Search for the cell housing the specified text and yield its [x, y] center coordinate. 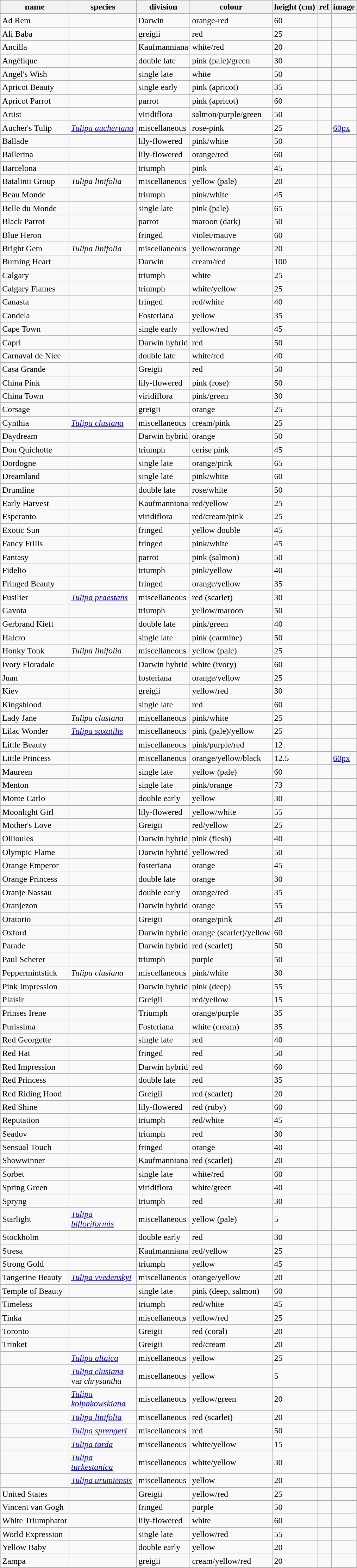
pink (deep) [231, 986]
Strong Gold [35, 1264]
ref [324, 7]
violet/mauve [231, 235]
pink (pale)/yellow [231, 731]
Tulipa bifloriformis [103, 1219]
Reputation [35, 1120]
pink (carmine) [231, 638]
Gerbrand Kieft [35, 624]
Tulipa kolpakowskiana [103, 1399]
Ivory Floradale [35, 664]
pink/orange [231, 785]
Tulipa saxatilis [103, 731]
Artist [35, 114]
China Town [35, 396]
Maureen [35, 771]
Vincent van Gogh [35, 1507]
Tangerine Beauty [35, 1278]
Drumline [35, 490]
Olympic Flame [35, 852]
Spryng [35, 1201]
Cynthia [35, 423]
yellow/orange [231, 248]
Ad Rem [35, 20]
100 [295, 262]
Beau Monde [35, 195]
Angel's Wish [35, 74]
cream/red [231, 262]
name [35, 7]
orange/purple [231, 1013]
Tulipa clusiana var chrysantha [103, 1376]
Little Beauty [35, 745]
Seadov [35, 1134]
Temple of Beauty [35, 1291]
Exotic Sun [35, 530]
Calgary Flames [35, 289]
species [103, 7]
Blue Heron [35, 235]
Red Shine [35, 1107]
Tinka [35, 1318]
Tulipa altaica [103, 1358]
Black Parrot [35, 222]
Apricot Beauty [35, 87]
pink (flesh) [231, 839]
yellow double [231, 530]
Calgary [35, 275]
Purissima [35, 1027]
Lilac Wonder [35, 731]
red/cream [231, 1345]
pink [231, 168]
image [344, 7]
Red Riding Hood [35, 1094]
Prinses Irene [35, 1013]
pink (pale)/green [231, 61]
Tulipa praestans [103, 597]
Oranjezon [35, 906]
salmon/purple/green [231, 114]
Halcro [35, 638]
Capri [35, 342]
orange-red [231, 20]
pink (pale) [231, 208]
Timeless [35, 1304]
Apricot Parrot [35, 101]
Menton [35, 785]
Carnaval de Nice [35, 356]
Ancilla [35, 47]
Stockholm [35, 1237]
Tulipa sprengeri [103, 1431]
Juan [35, 678]
Pink Impression [35, 986]
Mother's Love [35, 825]
Showwinner [35, 1161]
Canasta [35, 302]
Paul Scherer [35, 959]
Ballerina [35, 154]
Esperanto [35, 517]
rose-pink [231, 128]
pink/yellow [231, 570]
Sorbet [35, 1174]
white (cream) [231, 1027]
Fusilier [35, 597]
Belle du Monde [35, 208]
Burning Heart [35, 262]
Ballade [35, 141]
Oxford [35, 933]
Batalinii Group [35, 182]
maroon (dark) [231, 222]
Stresa [35, 1251]
Fidelio [35, 570]
Daydream [35, 436]
white (ivory) [231, 664]
12.5 [295, 758]
colour [231, 7]
Dreamland [35, 476]
United States [35, 1494]
Tulipa turkestanica [103, 1462]
Yellow Baby [35, 1548]
division [163, 7]
yellow/green [231, 1399]
Honky Tonk [35, 651]
Triumph [163, 1013]
cream/yellow/red [231, 1561]
Fancy Frills [35, 543]
Peppermintstick [35, 973]
Angélique [35, 61]
Fringed Beauty [35, 584]
Orange Emperor [35, 866]
Tulipa aucheriana [103, 128]
Zampa [35, 1561]
Corsage [35, 410]
Red Georgette [35, 1040]
White Triumphator [35, 1521]
Starlight [35, 1219]
Monte Carlo [35, 798]
China Pink [35, 382]
Plaisir [35, 1000]
yellow/white [231, 812]
Dordogne [35, 463]
yellow/maroon [231, 611]
rose/white [231, 490]
Fantasy [35, 557]
Casa Grande [35, 369]
pink (salmon) [231, 557]
Tulipa urumiensis [103, 1480]
cerise pink [231, 450]
Kingsblood [35, 705]
red (ruby) [231, 1107]
pink/purple/red [231, 745]
Ollioules [35, 839]
Gavota [35, 611]
Sensual Touch [35, 1147]
12 [295, 745]
white/green [231, 1187]
Aucher's Tulip [35, 128]
Oranje Nassau [35, 892]
Don Quichotte [35, 450]
height (cm) [295, 7]
Moonlight Girl [35, 812]
Red Impression [35, 1067]
World Expression [35, 1534]
Bright Gem [35, 248]
Parade [35, 946]
Trinket [35, 1345]
Tulipa tarda [103, 1444]
Candela [35, 315]
Kiev [35, 691]
pink (rose) [231, 382]
Barcelona [35, 168]
Cape Town [35, 329]
Little Princess [35, 758]
red (coral) [231, 1331]
Tulipa vvedenskyi [103, 1278]
Orange Princess [35, 879]
73 [295, 785]
orange/yellow/black [231, 758]
red/cream/pink [231, 517]
orange (scarlet)/yellow [231, 933]
Ali Baba [35, 34]
Early Harvest [35, 503]
Spring Green [35, 1187]
Red Princess [35, 1080]
pink (deep, salmon) [231, 1291]
Toronto [35, 1331]
Red Hat [35, 1053]
cream/pink [231, 423]
Oratorio [35, 919]
Lady Jane [35, 718]
